Detect which cell encompasses the target text, then output its (X, Y) center coordinate. 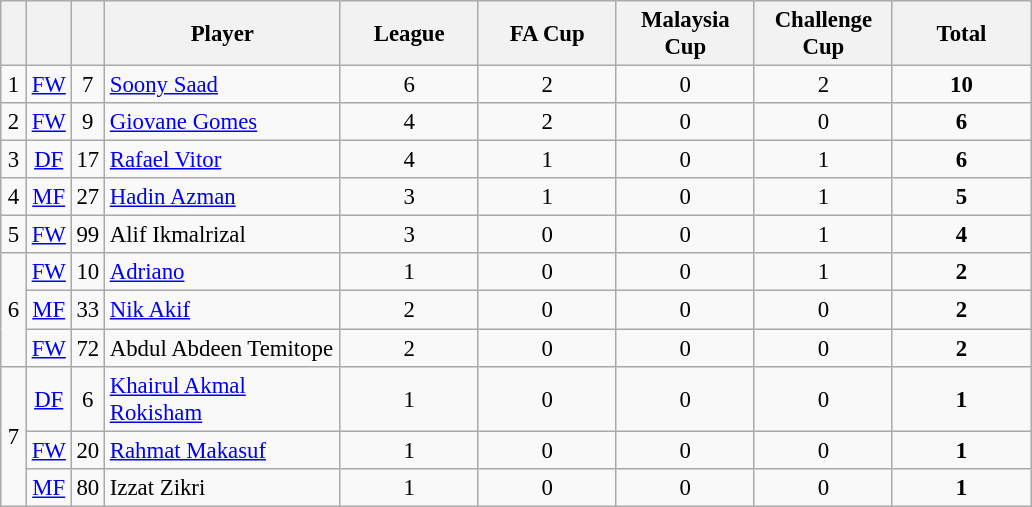
Challenge Cup (823, 34)
FA Cup (547, 34)
27 (88, 197)
Hadin Azman (222, 197)
17 (88, 160)
99 (88, 235)
Player (222, 34)
Izzat Zikri (222, 487)
33 (88, 310)
Khairul Akmal Rokisham (222, 398)
20 (88, 450)
Nik Akif (222, 310)
Rahmat Makasuf (222, 450)
Total (961, 34)
Rafael Vitor (222, 160)
Soony Saad (222, 85)
Adriano (222, 273)
9 (88, 122)
League (409, 34)
Alif Ikmalrizal (222, 235)
72 (88, 348)
Abdul Abdeen Temitope (222, 348)
Giovane Gomes (222, 122)
Malaysia Cup (685, 34)
80 (88, 487)
